Return (x, y) of the center of cell containing provided text 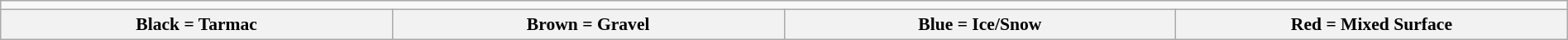
Blue = Ice/Snow (980, 24)
Red = Mixed Surface (1372, 24)
Black = Tarmac (197, 24)
Brown = Gravel (588, 24)
